Scan for the cell matching the given text and deliver its (X, Y) coordinate at center. 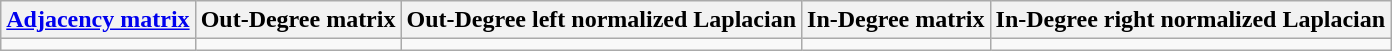
In-Degree right normalized Laplacian (1190, 20)
Out-Degree left normalized Laplacian (602, 20)
Out-Degree matrix (298, 20)
In-Degree matrix (896, 20)
Adjacency matrix (98, 20)
